From the cell containing the given text, extract its center point as (X, Y) coordinate. 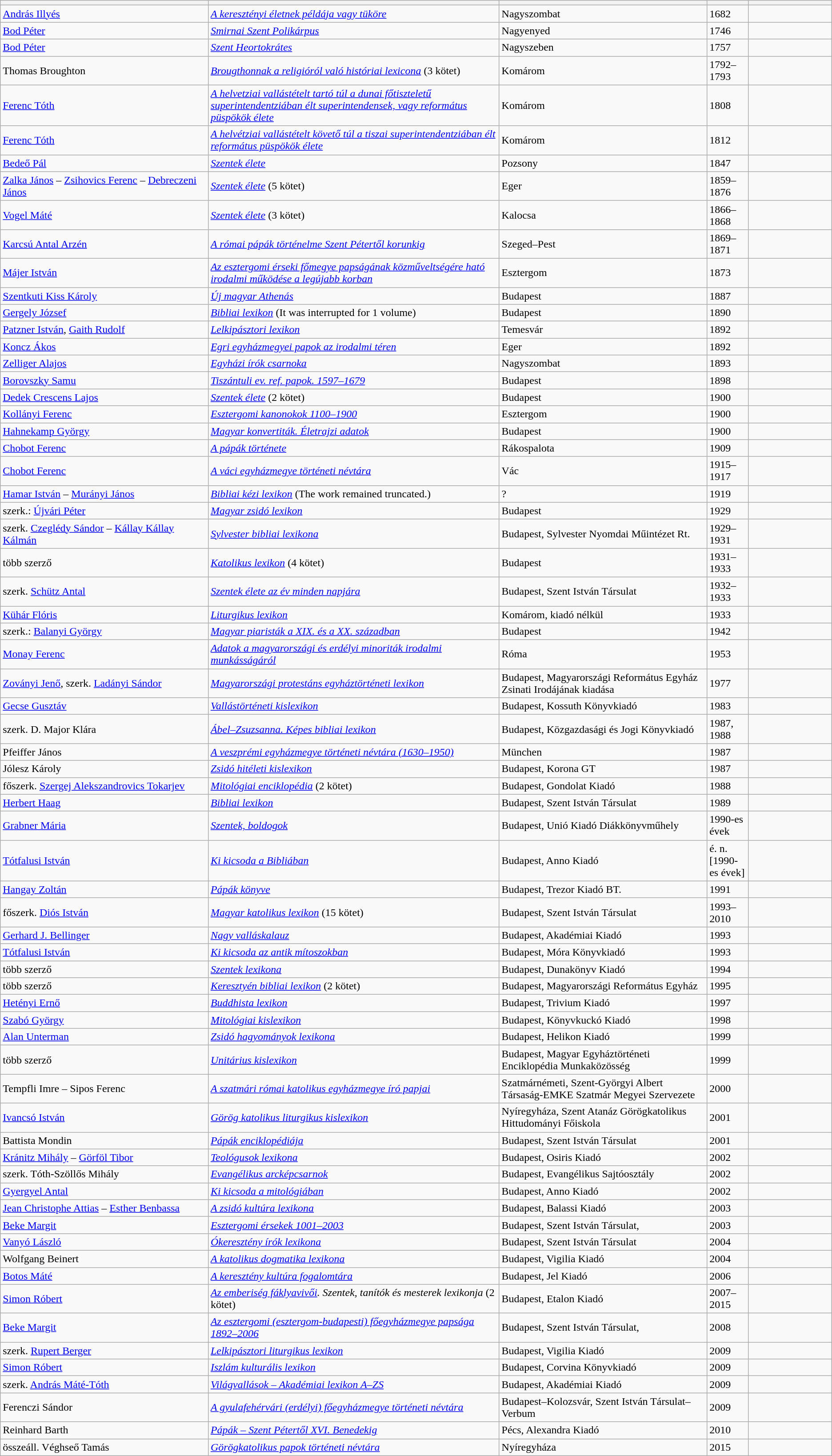
Mitológiai kislexikon (354, 1020)
szerk.: Balanyi György (104, 632)
1746 (728, 31)
Budapest, Gondolat Kiadó (603, 786)
A pápák története (354, 448)
? (603, 494)
Budapest, Közgazdasági és Jogi Könyvkiadó (603, 729)
Temesvár (603, 330)
Bibliai lexikon (It was interrupted for 1 volume) (354, 313)
Az emberiség fáklyavivői. Szentek, tanítók és mesterek lexikonja (2 kötet) (354, 1299)
1757 (728, 48)
Szentek, boldogok (354, 826)
Pfeiffer János (104, 752)
1887 (728, 296)
Hetényi Ernő (104, 1003)
1942 (728, 632)
Magyar piaristák a XIX. és a XX. században (354, 632)
Kollányi Ferenc (104, 414)
Gecse Gusztáv (104, 706)
Ivancsó István (104, 1117)
Jólesz Károly (104, 769)
1869–1871 (728, 244)
1993–2010 (728, 912)
A veszprémi egyházmegye történeti névtára (1630–1950) (354, 752)
Smirnai Szent Polikárpus (354, 31)
A helvétziai vallástételt követő túl a tiszai superintendentziában élt református püspökök élete (354, 140)
München (603, 752)
Hangay Zoltán (104, 889)
Lelkipásztori liturgikus lexikon (354, 1351)
A keresztény kultúra fogalomtára (354, 1276)
Ki kicsoda a Bibliában (354, 860)
Egyházi írók csarnoka (354, 364)
Zelliger Alajos (104, 364)
2000 (728, 1089)
Thomas Broughton (104, 70)
Lelkipásztori lexikon (354, 330)
Herbert Haag (104, 803)
Budapest, Magyar Egyháztörténeti Enciklopédia Munkaközösség (603, 1060)
1682 (728, 14)
Magyar zsidó lexikon (354, 511)
Adatok a magyarországi és erdélyi minoriták irodalmi munkásságáról (354, 654)
főszerk. Szergej Alekszandrovics Tokarjev (104, 786)
1994 (728, 969)
Buddhista lexikon (354, 1003)
Borovszky Samu (104, 380)
szerk. Tóth-Szöllős Mihály (104, 1174)
Zsidó hagyományok lexikona (354, 1037)
Zalka János – Zsihovics Ferenc – Debreczeni János (104, 186)
A keresztényi életnek példája vagy tüköre (354, 14)
Komárom, kiadó nélkül (603, 615)
1929 (728, 511)
1997 (728, 1003)
Mitológiai enciklopédia (2 kötet) (354, 786)
1792–1793 (728, 70)
szerk.: Újvári Péter (104, 511)
Jean Christophe Attias – Esther Benbassa (104, 1208)
Nyíregyháza, Szent Atanáz Görögkatolikus Hittudományi Főiskola (603, 1117)
Budapest, Jel Kiadó (603, 1276)
Koncz Ákos (104, 347)
Görögkatolikus papok történeti névtára (354, 1447)
1977 (728, 684)
2010 (728, 1430)
szerk. Rupert Berger (104, 1351)
Nagyenyed (603, 31)
Gerhard J. Bellinger (104, 935)
Karcsú Antal Arzén (104, 244)
1990-es évek (728, 826)
szerk. D. Major Klára (104, 729)
Grabner Mária (104, 826)
Budapest, Helikon Kiadó (603, 1037)
Budapest, Trivium Kiadó (603, 1003)
1991 (728, 889)
szerk. Czeglédy Sándor – Kállay Kállay Kálmán (104, 533)
Pápák könyve (354, 889)
1931–1933 (728, 563)
Kránitz Mihály – Görföl Tibor (104, 1157)
Magyar konvertiták. Életrajzi adatok (354, 431)
Magyar katolikus lexikon (15 kötet) (354, 912)
Bedeő Pál (104, 163)
Budapest, Kossuth Könyvkiadó (603, 706)
Budapest, Könyvkuckó Kiadó (603, 1020)
Pozsony (603, 163)
Magyarországi protestáns egyháztörténeti lexikon (354, 684)
Zoványi Jenő, szerk. Ladányi Sándor (104, 684)
1808 (728, 105)
Budapest, Evangélikus Sajtóosztály (603, 1174)
Budapest, Dunakönyv Kiadó (603, 969)
Szatmárnémeti, Szent-Györgyi Albert Társaság-EMKE Szatmár Megyei Szervezete (603, 1089)
főszerk. Diós István (104, 912)
1812 (728, 140)
Szentek élete (3 kötet) (354, 215)
1932–1933 (728, 591)
Budapest, Osiris Kiadó (603, 1157)
Reinhard Barth (104, 1430)
Wolfgang Beinert (104, 1259)
Bibliai lexikon (354, 803)
Pécs, Alexandra Kiadó (603, 1430)
1953 (728, 654)
Budapest, Balassi Kiadó (603, 1208)
Budapest, Móra Könyvkiadó (603, 952)
Szentek élete (354, 163)
2007–2015 (728, 1299)
1987, 1988 (728, 729)
Szentek élete (5 kötet) (354, 186)
Battista Mondin (104, 1140)
Sylvester bibliai lexikona (354, 533)
Pápák enciklopédiája (354, 1140)
1909 (728, 448)
1866–1868 (728, 215)
Katolikus lexikon (4 kötet) (354, 563)
1929–1931 (728, 533)
Hamar István – Murányi János (104, 494)
szerk. András Máté-Tóth (104, 1384)
Budapest, Magyarországi Református Egyház Zsinati Irodájának kiadása (603, 684)
Ókeresztény írók lexikona (354, 1242)
A római pápák történelme Szent Pétertől korunkig (354, 244)
A gyulafehérvári (erdélyi) főegyházmegye történeti névtára (354, 1407)
Ki kicsoda az antik mítoszokban (354, 952)
Vác (603, 471)
1893 (728, 364)
Vallástörténeti kislexikon (354, 706)
Szentkuti Kiss Károly (104, 296)
Budapest, Sylvester Nyomdai Műintézet Rt. (603, 533)
Budapest, Unió Kiadó Diákkönyvműhely (603, 826)
Az esztergomi érseki főmegye papságának közműveltségére ható irodalmi működése a legújabb korban (354, 273)
Budapest, Etalon Kiadó (603, 1299)
Budapest, Korona GT (603, 769)
Szentek lexikona (354, 969)
Görög katolikus liturgikus kislexikon (354, 1117)
1995 (728, 986)
A katolikus dogmatika lexikona (354, 1259)
Budapest, Corvina Könyvkiadó (603, 1368)
Brougthonnak a religióról való históriai lexicona (3 kötet) (354, 70)
Vanyó László (104, 1242)
Unitárius kislexikon (354, 1060)
Ki kicsoda a mitológiában (354, 1191)
Gergely József (104, 313)
2006 (728, 1276)
Kalocsa (603, 215)
1998 (728, 1020)
Ferenczi Sándor (104, 1407)
Iszlám kulturális lexikon (354, 1368)
Világvallások – Akadémiai lexikon A–ZS (354, 1384)
Szabó György (104, 1020)
A váci egyházmegye történeti névtára (354, 471)
1989 (728, 803)
Alan Unterman (104, 1037)
A helvetziai vallástételt tartó túl a dunai főtiszteletű superintendentziában élt superintendensek, vagy református püspökök élete (354, 105)
1859–1876 (728, 186)
Róma (603, 654)
Szent Heortokrátes (354, 48)
összeáll. Véghseő Tamás (104, 1447)
Nyíregyháza (603, 1447)
Budapest, Magyarországi Református Egyház (603, 986)
Monay Ferenc (104, 654)
Az esztergomi (esztergom-budapesti) főegyházmegye papsága 1892–2006 (354, 1328)
Tiszántuli ev. ref. papok. 1597–1679 (354, 380)
Teológusok lexikona (354, 1157)
Botos Máté (104, 1276)
1847 (728, 163)
1983 (728, 706)
1933 (728, 615)
Nagyszeben (603, 48)
Szeged–Pest (603, 244)
Egri egyházmegyei papok az irodalmi téren (354, 347)
Dedek Crescens Lajos (104, 397)
A zsidó kultúra lexikona (354, 1208)
András Illyés (104, 14)
Rákospalota (603, 448)
Új magyar Athenás (354, 296)
Tempfli Imre – Sipos Ferenc (104, 1089)
Bibliai kézi lexikon (The work remained truncated.) (354, 494)
2008 (728, 1328)
Esztergomi érsekek 1001–2003 (354, 1225)
é. n. [1990-es évek] (728, 860)
Nagy valláskalauz (354, 935)
Szentek élete az év minden napjára (354, 591)
1988 (728, 786)
1873 (728, 273)
Szentek élete (2 kötet) (354, 397)
Evangélikus arcképcsarnok (354, 1174)
Hahnekamp György (104, 431)
1898 (728, 380)
2015 (728, 1447)
Budapest–Kolozsvár, Szent István Társulat–Verbum (603, 1407)
1915–1917 (728, 471)
1890 (728, 313)
Májer István (104, 273)
Budapest, Trezor Kiadó BT. (603, 889)
Pápák – Szent Pétertől XVI. Benedekig (354, 1430)
Gyergyel Antal (104, 1191)
Esztergomi kanonokok 1100–1900 (354, 414)
Kühár Flóris (104, 615)
Keresztyén bibliai lexikon (2 kötet) (354, 986)
Zsidó hitéleti kislexikon (354, 769)
A szatmári római katolikus egyházmegye író papjai (354, 1089)
Ábel–Zsuzsanna. Képes bibliai lexikon (354, 729)
1919 (728, 494)
Liturgikus lexikon (354, 615)
Vogel Máté (104, 215)
Patzner István, Gaith Rudolf (104, 330)
szerk. Schütz Antal (104, 591)
